Locate the cell with the specified text and output its (X, Y) center coordinate. 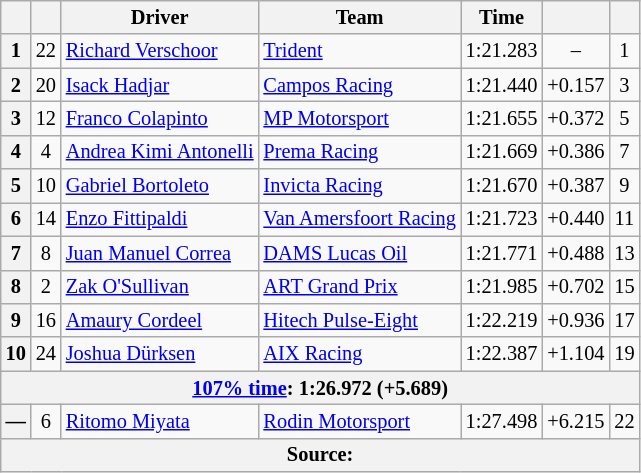
Gabriel Bortoleto (160, 186)
Prema Racing (360, 152)
Amaury Cordeel (160, 320)
17 (624, 320)
1:21.723 (502, 219)
24 (46, 354)
Franco Colapinto (160, 118)
1:21.283 (502, 51)
+0.702 (576, 287)
+0.440 (576, 219)
Team (360, 17)
+6.215 (576, 421)
Source: (320, 455)
Hitech Pulse-Eight (360, 320)
11 (624, 219)
19 (624, 354)
1:21.670 (502, 186)
Trident (360, 51)
DAMS Lucas Oil (360, 253)
Zak O'Sullivan (160, 287)
107% time: 1:26.972 (+5.689) (320, 388)
+0.372 (576, 118)
16 (46, 320)
Rodin Motorsport (360, 421)
Time (502, 17)
Campos Racing (360, 85)
20 (46, 85)
Juan Manuel Correa (160, 253)
1:21.669 (502, 152)
Invicta Racing (360, 186)
1:27.498 (502, 421)
1:21.655 (502, 118)
+0.157 (576, 85)
Andrea Kimi Antonelli (160, 152)
12 (46, 118)
+0.386 (576, 152)
— (16, 421)
1:22.219 (502, 320)
– (576, 51)
Isack Hadjar (160, 85)
ART Grand Prix (360, 287)
1:21.440 (502, 85)
13 (624, 253)
+0.387 (576, 186)
14 (46, 219)
1:22.387 (502, 354)
+1.104 (576, 354)
+0.488 (576, 253)
1:21.985 (502, 287)
Enzo Fittipaldi (160, 219)
Richard Verschoor (160, 51)
Ritomo Miyata (160, 421)
15 (624, 287)
Joshua Dürksen (160, 354)
MP Motorsport (360, 118)
+0.936 (576, 320)
Van Amersfoort Racing (360, 219)
Driver (160, 17)
AIX Racing (360, 354)
1:21.771 (502, 253)
